Provide the [x, y] coordinate of the cell's center where the given text is located.  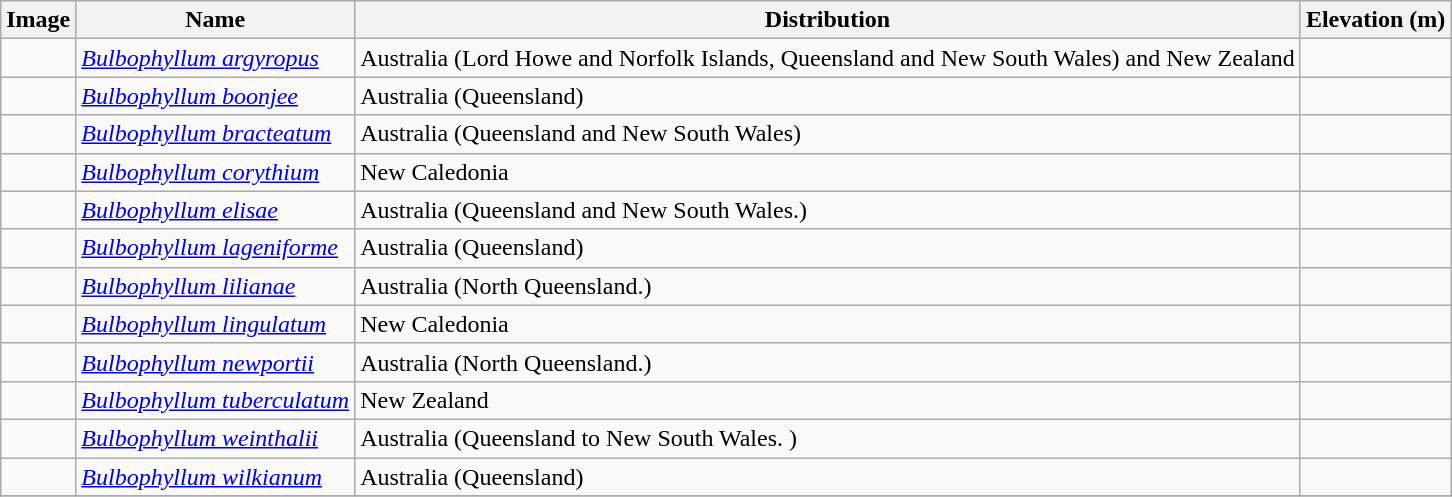
Australia (Queensland to New South Wales. ) [828, 438]
Bulbophyllum wilkianum [216, 477]
Bulbophyllum weinthalii [216, 438]
Australia (Queensland and New South Wales) [828, 134]
Bulbophyllum tuberculatum [216, 400]
Bulbophyllum elisae [216, 210]
Name [216, 20]
Bulbophyllum bracteatum [216, 134]
Elevation (m) [1375, 20]
Australia (Queensland and New South Wales.) [828, 210]
Image [38, 20]
New Zealand [828, 400]
Bulbophyllum lingulatum [216, 324]
Bulbophyllum lageniforme [216, 248]
Bulbophyllum argyropus [216, 58]
Bulbophyllum lilianae [216, 286]
Bulbophyllum boonjee [216, 96]
Distribution [828, 20]
Bulbophyllum corythium [216, 172]
Bulbophyllum newportii [216, 362]
Australia (Lord Howe and Norfolk Islands, Queensland and New South Wales) and New Zealand [828, 58]
